Scan for the cell matching the given text and deliver its (X, Y) coordinate at center. 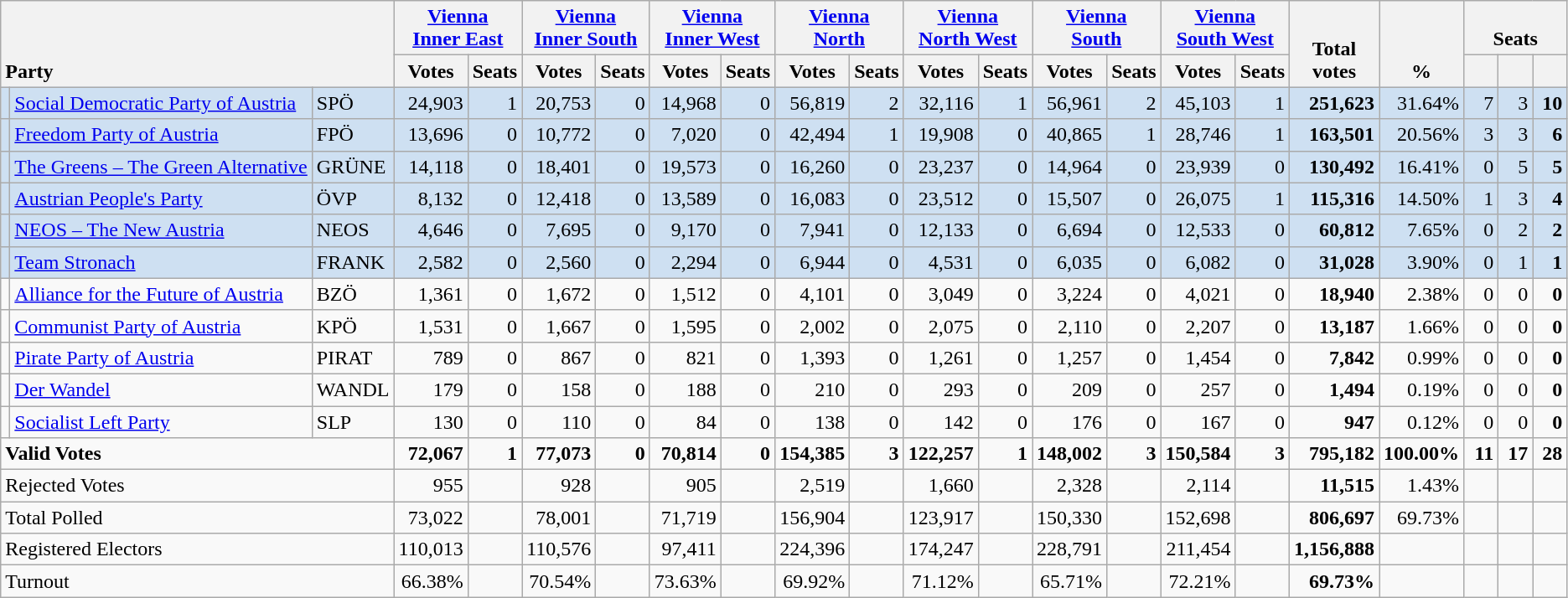
1.43% (1421, 486)
150,584 (1198, 454)
45,103 (1198, 103)
0.19% (1421, 389)
7,842 (1334, 358)
18,401 (559, 167)
28 (1550, 454)
71.12% (940, 581)
42,494 (813, 135)
77,073 (559, 454)
20.56% (1421, 135)
7,695 (559, 230)
4,531 (940, 262)
2,519 (813, 486)
KPÖ (353, 326)
16,083 (813, 198)
56,819 (813, 103)
32,116 (940, 103)
Der Wandel (161, 389)
Total Polled (198, 518)
ViennaInner West (712, 28)
1,361 (431, 294)
69.92% (813, 581)
Freedom Party of Austria (161, 135)
2,110 (1069, 326)
3,049 (940, 294)
806,697 (1334, 518)
1,261 (940, 358)
210 (813, 389)
110 (559, 421)
ViennaSouth West (1225, 28)
Turnout (198, 581)
228,791 (1069, 549)
84 (686, 421)
ViennaNorth West (967, 28)
211,454 (1198, 549)
19,573 (686, 167)
Socialist Left Party (161, 421)
78,001 (559, 518)
65.71% (1069, 581)
789 (431, 358)
1,156,888 (1334, 549)
SLP (353, 421)
10 (1550, 103)
156,904 (813, 518)
1,660 (940, 486)
1.66% (1421, 326)
Team Stronach (161, 262)
115,316 (1334, 198)
14.50% (1421, 198)
4,646 (431, 230)
795,182 (1334, 454)
70,814 (686, 454)
Registered Electors (198, 549)
1,595 (686, 326)
FRANK (353, 262)
867 (559, 358)
2,328 (1069, 486)
3.90% (1421, 262)
Valid Votes (198, 454)
9,170 (686, 230)
209 (1069, 389)
10,772 (559, 135)
14,964 (1069, 167)
1,494 (1334, 389)
1,393 (813, 358)
1,672 (559, 294)
NEOS – The New Austria (161, 230)
2,075 (940, 326)
142 (940, 421)
905 (686, 486)
% (1421, 44)
2,582 (431, 262)
8,132 (431, 198)
28,746 (1198, 135)
ÖVP (353, 198)
4,101 (813, 294)
122,257 (940, 454)
6,082 (1198, 262)
11,515 (1334, 486)
7.65% (1421, 230)
110,013 (431, 549)
ViennaInner South (587, 28)
110,576 (559, 549)
The Greens – The Green Alternative (161, 167)
928 (559, 486)
4 (1550, 198)
BZÖ (353, 294)
7,941 (813, 230)
31,028 (1334, 262)
24,903 (431, 103)
4,021 (1198, 294)
7,020 (686, 135)
100.00% (1421, 454)
15,507 (1069, 198)
176 (1069, 421)
23,512 (940, 198)
150,330 (1069, 518)
ViennaNorth (840, 28)
26,075 (1198, 198)
257 (1198, 389)
23,237 (940, 167)
123,917 (940, 518)
Alliance for the Future of Austria (161, 294)
23,939 (1198, 167)
Rejected Votes (198, 486)
6 (1550, 135)
12,533 (1198, 230)
31.64% (1421, 103)
72,067 (431, 454)
14,118 (431, 167)
72.21% (1198, 581)
1,531 (431, 326)
6,694 (1069, 230)
13,696 (431, 135)
138 (813, 421)
293 (940, 389)
18,940 (1334, 294)
251,623 (1334, 103)
163,501 (1334, 135)
73.63% (686, 581)
Social Democratic Party of Austria (161, 103)
821 (686, 358)
73,022 (431, 518)
GRÜNE (353, 167)
12,133 (940, 230)
11 (1482, 454)
167 (1198, 421)
154,385 (813, 454)
7 (1482, 103)
2,207 (1198, 326)
Party (198, 44)
Pirate Party of Austria (161, 358)
NEOS (353, 230)
955 (431, 486)
97,411 (686, 549)
188 (686, 389)
0.12% (1421, 421)
16,260 (813, 167)
174,247 (940, 549)
20,753 (559, 103)
0.99% (1421, 358)
70.54% (559, 581)
ViennaInner East (458, 28)
SPÖ (353, 103)
71,719 (686, 518)
1,667 (559, 326)
148,002 (1069, 454)
2,560 (559, 262)
2,294 (686, 262)
3,224 (1069, 294)
2,114 (1198, 486)
1,512 (686, 294)
130 (431, 421)
ViennaSouth (1096, 28)
40,865 (1069, 135)
2.38% (1421, 294)
13,187 (1334, 326)
19,908 (940, 135)
Austrian People's Party (161, 198)
158 (559, 389)
152,698 (1198, 518)
Totalvotes (1334, 44)
17 (1515, 454)
16.41% (1421, 167)
6,035 (1069, 262)
179 (431, 389)
FPÖ (353, 135)
14,968 (686, 103)
60,812 (1334, 230)
66.38% (431, 581)
56,961 (1069, 103)
6,944 (813, 262)
PIRAT (353, 358)
2,002 (813, 326)
224,396 (813, 549)
13,589 (686, 198)
1,454 (1198, 358)
130,492 (1334, 167)
1,257 (1069, 358)
12,418 (559, 198)
947 (1334, 421)
WANDL (353, 389)
Communist Party of Austria (161, 326)
